Identify which cell holds the provided text, then report its [x, y] central coordinate. 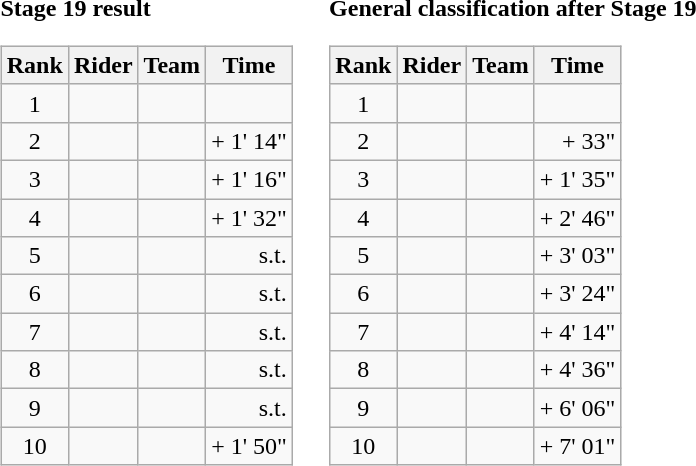
+ 33" [578, 141]
+ 1' 32" [250, 217]
+ 3' 03" [578, 256]
+ 1' 14" [250, 141]
+ 7' 01" [578, 446]
+ 2' 46" [578, 217]
+ 4' 36" [578, 370]
+ 1' 16" [250, 179]
+ 3' 24" [578, 294]
+ 1' 50" [250, 446]
+ 4' 14" [578, 332]
+ 1' 35" [578, 179]
+ 6' 06" [578, 408]
